From the cell containing the given text, extract its center point as [x, y] coordinate. 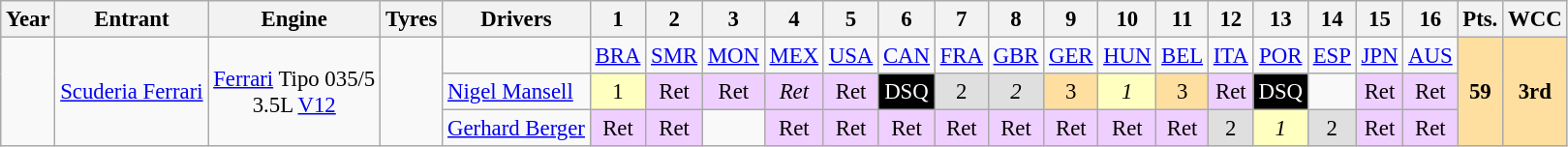
SMR [674, 56]
12 [1230, 19]
ITA [1230, 56]
GER [1071, 56]
ESP [1332, 56]
13 [1280, 19]
8 [1015, 19]
Ferrari Tipo 035/53.5L V12 [294, 93]
15 [1379, 19]
Year [28, 19]
Entrant [132, 19]
Gerhard Berger [517, 129]
Nigel Mansell [517, 92]
HUN [1127, 56]
GBR [1015, 56]
9 [1071, 19]
MEX [794, 56]
Drivers [517, 19]
11 [1183, 19]
USA [850, 56]
JPN [1379, 56]
AUS [1430, 56]
WCC [1535, 19]
Pts. [1480, 19]
Engine [294, 19]
10 [1127, 19]
14 [1332, 19]
Scuderia Ferrari [132, 93]
CAN [907, 56]
6 [907, 19]
59 [1480, 93]
Tyres [412, 19]
POR [1280, 56]
7 [961, 19]
5 [850, 19]
4 [794, 19]
BEL [1183, 56]
16 [1430, 19]
3rd [1535, 93]
MON [733, 56]
FRA [961, 56]
BRA [618, 56]
